Return (X, Y) of the center of cell containing provided text 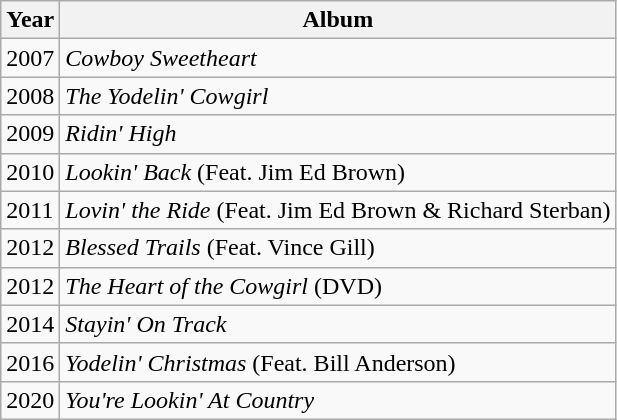
2011 (30, 210)
You're Lookin' At Country (338, 400)
Year (30, 20)
Blessed Trails (Feat. Vince Gill) (338, 248)
Lovin' the Ride (Feat. Jim Ed Brown & Richard Sterban) (338, 210)
2008 (30, 96)
Album (338, 20)
Yodelin' Christmas (Feat. Bill Anderson) (338, 362)
2007 (30, 58)
Lookin' Back (Feat. Jim Ed Brown) (338, 172)
Stayin' On Track (338, 324)
2014 (30, 324)
2016 (30, 362)
The Yodelin' Cowgirl (338, 96)
The Heart of the Cowgirl (DVD) (338, 286)
2009 (30, 134)
Cowboy Sweetheart (338, 58)
2020 (30, 400)
2010 (30, 172)
Ridin' High (338, 134)
